Capture the cell that displays the provided text and extract its [x, y] central coordinate. 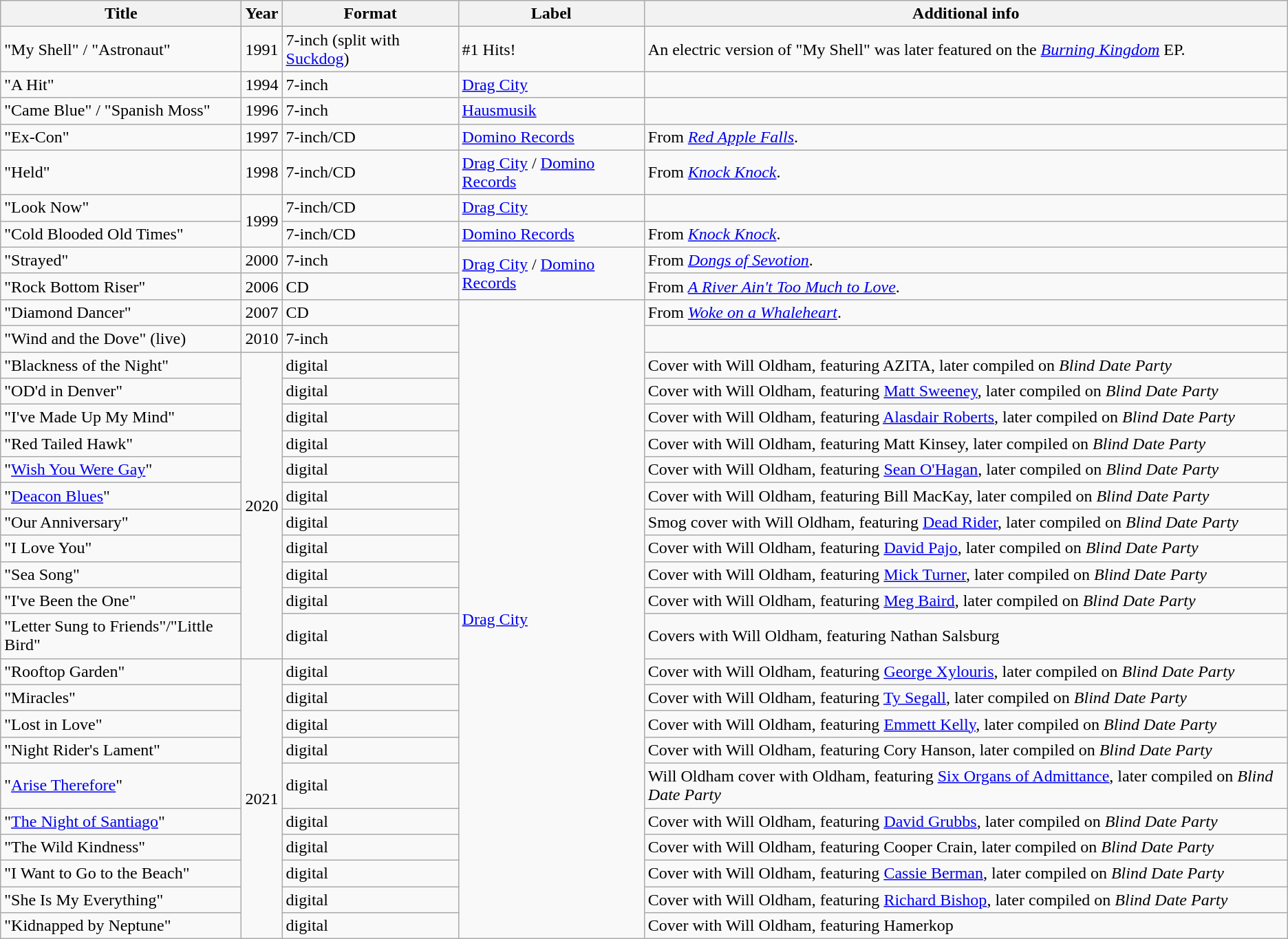
Additional info [966, 14]
"Wind and the Dove" (live) [121, 338]
From Woke on a Whaleheart. [966, 312]
Smog cover with Will Oldham, featuring Dead Rider, later compiled on Blind Date Party [966, 522]
"Red Tailed Hawk" [121, 444]
Covers with Will Oldham, featuring Nathan Salsburg [966, 636]
Cover with Will Oldham, featuring David Pajo, later compiled on Blind Date Party [966, 548]
"I've Been the One" [121, 601]
1999 [261, 221]
"She Is My Everything" [121, 900]
"Blackness of the Night" [121, 365]
"Ex-Con" [121, 137]
"The Night of Santiago" [121, 821]
1996 [261, 111]
"Arise Therefore" [121, 786]
2021 [261, 799]
Cover with Will Oldham, featuring Bill MacKay, later compiled on Blind Date Party [966, 496]
Cover with Will Oldham, featuring Mick Turner, later compiled on Blind Date Party [966, 574]
Cover with Will Oldham, featuring George Xylouris, later compiled on Blind Date Party [966, 671]
"Rooftop Garden" [121, 671]
"Wish You Were Gay" [121, 470]
Cover with Will Oldham, featuring Cooper Crain, later compiled on Blind Date Party [966, 848]
"I Want to Go to the Beach" [121, 874]
"Came Blue" / "Spanish Moss" [121, 111]
Cover with Will Oldham, featuring Hamerkop [966, 926]
"Sea Song" [121, 574]
"Held" [121, 172]
Cover with Will Oldham, featuring Sean O'Hagan, later compiled on Blind Date Party [966, 470]
2020 [261, 506]
Format [370, 14]
Label [551, 14]
2006 [261, 286]
"Our Anniversary" [121, 522]
"I've Made Up My Mind" [121, 418]
An electric version of "My Shell" was later featured on the Burning Kingdom EP. [966, 50]
2007 [261, 312]
1998 [261, 172]
"Night Rider's Lament" [121, 750]
#1 Hits! [551, 50]
"Strayed" [121, 260]
Cover with Will Oldham, featuring Alasdair Roberts, later compiled on Blind Date Party [966, 418]
1991 [261, 50]
7-inch (split with Suckdog) [370, 50]
Will Oldham cover with Oldham, featuring Six Organs of Admittance, later compiled on Blind Date Party [966, 786]
2000 [261, 260]
"Miracles" [121, 698]
Cover with Will Oldham, featuring Cassie Berman, later compiled on Blind Date Party [966, 874]
Cover with Will Oldham, featuring Matt Sweeney, later compiled on Blind Date Party [966, 391]
2010 [261, 338]
Cover with Will Oldham, featuring Meg Baird, later compiled on Blind Date Party [966, 601]
"A Hit" [121, 85]
"Look Now" [121, 208]
Title [121, 14]
Cover with Will Oldham, featuring AZITA, later compiled on Blind Date Party [966, 365]
Cover with Will Oldham, featuring Cory Hanson, later compiled on Blind Date Party [966, 750]
Cover with Will Oldham, featuring Emmett Kelly, later compiled on Blind Date Party [966, 724]
From A River Ain't Too Much to Love. [966, 286]
"Diamond Dancer" [121, 312]
"Lost in Love" [121, 724]
Cover with Will Oldham, featuring Matt Kinsey, later compiled on Blind Date Party [966, 444]
From Dongs of Sevotion. [966, 260]
1997 [261, 137]
Year [261, 14]
Cover with Will Oldham, featuring David Grubbs, later compiled on Blind Date Party [966, 821]
"Deacon Blues" [121, 496]
"The Wild Kindness" [121, 848]
Hausmusik [551, 111]
"My Shell" / "Astronaut" [121, 50]
"Letter Sung to Friends"/"Little Bird" [121, 636]
"OD'd in Denver" [121, 391]
From Red Apple Falls. [966, 137]
"Kidnapped by Neptune" [121, 926]
"I Love You" [121, 548]
Cover with Will Oldham, featuring Richard Bishop, later compiled on Blind Date Party [966, 900]
"Cold Blooded Old Times" [121, 234]
Cover with Will Oldham, featuring Ty Segall, later compiled on Blind Date Party [966, 698]
"Rock Bottom Riser" [121, 286]
1994 [261, 85]
